For the text-containing cell, return its midpoint in (x, y) coordinate format. 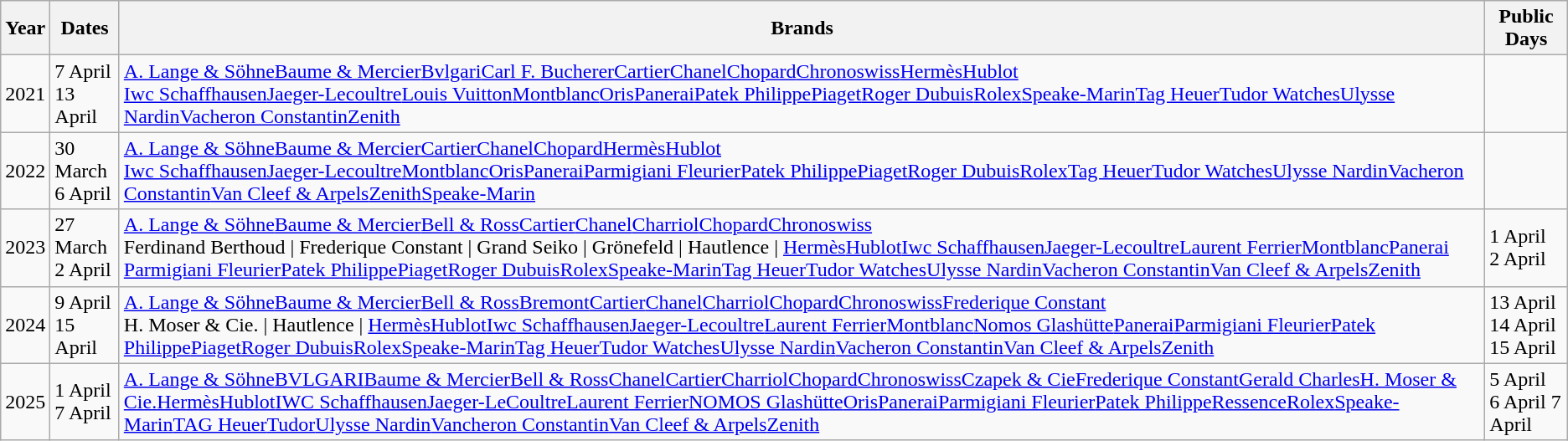
2024 (25, 325)
27 March2 April (85, 248)
Dates (85, 28)
Public Days (1526, 28)
30 March6 April (85, 171)
9 April15 April (85, 325)
2022 (25, 171)
1 April7 April (85, 402)
2025 (25, 402)
7 April13 April (85, 94)
Year (25, 28)
Brands (802, 28)
1 April2 April (1526, 248)
2023 (25, 248)
2021 (25, 94)
5 April6 April 7 April (1526, 402)
13 April14 April15 April (1526, 325)
